Pinpoint the cell where the given text exists, returning its [X, Y] midpoint coordinate. 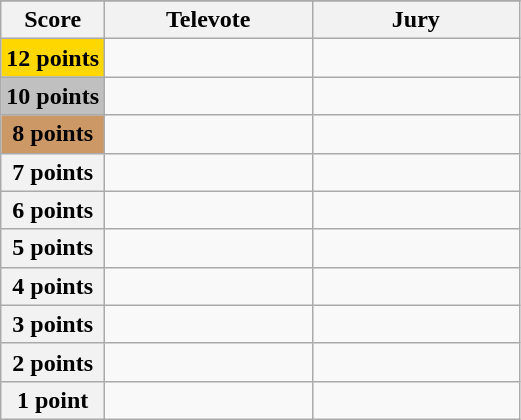
Jury [416, 20]
12 points [53, 58]
7 points [53, 172]
2 points [53, 362]
8 points [53, 134]
6 points [53, 210]
5 points [53, 248]
Televote [209, 20]
10 points [53, 96]
4 points [53, 286]
3 points [53, 324]
1 point [53, 400]
Score [53, 20]
